Determine the (x, y) coordinate at the center of the cell enclosing the given text.  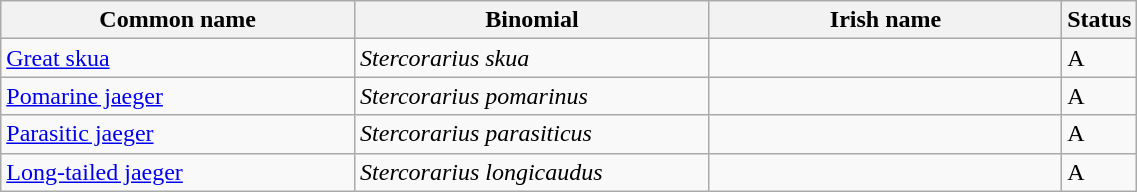
Parasitic jaeger (178, 134)
Stercorarius longicaudus (532, 172)
Irish name (885, 20)
Long-tailed jaeger (178, 172)
Pomarine jaeger (178, 96)
Status (1100, 20)
Stercorarius parasiticus (532, 134)
Binomial (532, 20)
Stercorarius pomarinus (532, 96)
Common name (178, 20)
Great skua (178, 58)
Stercorarius skua (532, 58)
